Capture the cell that displays the provided text and extract its (X, Y) central coordinate. 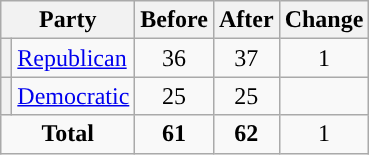
Democratic (74, 96)
After (246, 20)
Party (68, 20)
Republican (74, 58)
Total (68, 134)
Before (174, 20)
Change (324, 20)
36 (174, 58)
62 (246, 134)
61 (174, 134)
37 (246, 58)
